Capture the cell that displays the provided text and extract its (x, y) central coordinate. 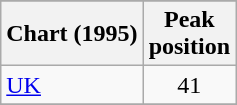
Peakposition (189, 34)
41 (189, 85)
Chart (1995) (72, 34)
UK (72, 85)
